Scan for the cell matching the given text and deliver its (x, y) coordinate at center. 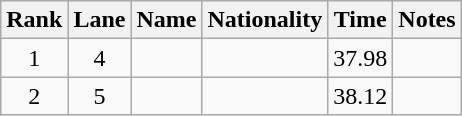
4 (100, 58)
Nationality (265, 20)
Name (166, 20)
Lane (100, 20)
Time (360, 20)
5 (100, 96)
2 (34, 96)
Notes (427, 20)
Rank (34, 20)
38.12 (360, 96)
1 (34, 58)
37.98 (360, 58)
